Extract the [X, Y] coordinate from the center of the cell holding the provided text.  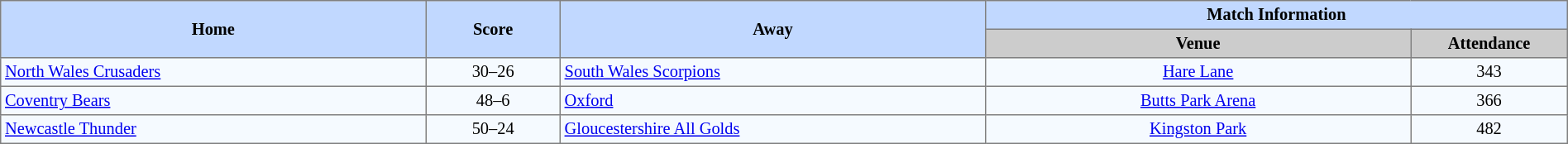
Home [213, 30]
Gloucestershire All Golds [772, 129]
Kingston Park [1198, 129]
Away [772, 30]
30–26 [493, 72]
343 [1489, 72]
North Wales Crusaders [213, 72]
48–6 [493, 100]
366 [1489, 100]
Coventry Bears [213, 100]
50–24 [493, 129]
Butts Park Arena [1198, 100]
Attendance [1489, 43]
482 [1489, 129]
Score [493, 30]
Match Information [1277, 15]
Hare Lane [1198, 72]
South Wales Scorpions [772, 72]
Oxford [772, 100]
Venue [1198, 43]
Newcastle Thunder [213, 129]
